Pinpoint the cell where the given text exists, returning its [x, y] midpoint coordinate. 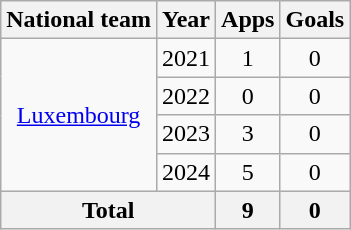
3 [248, 134]
2021 [186, 58]
Luxembourg [79, 115]
5 [248, 172]
1 [248, 58]
2023 [186, 134]
2022 [186, 96]
Total [108, 210]
2024 [186, 172]
9 [248, 210]
Goals [315, 20]
National team [79, 20]
Year [186, 20]
Apps [248, 20]
